Extract the [x, y] coordinate from the center of the cell holding the provided text.  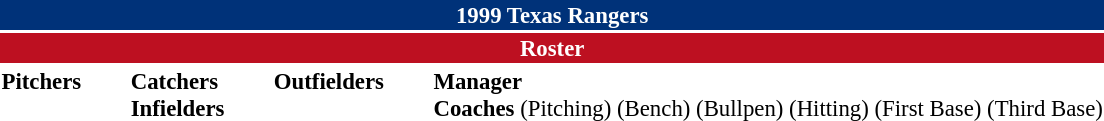
1999 Texas Rangers [552, 15]
Roster [552, 48]
